From the cell containing the given text, extract its center point as [X, Y] coordinate. 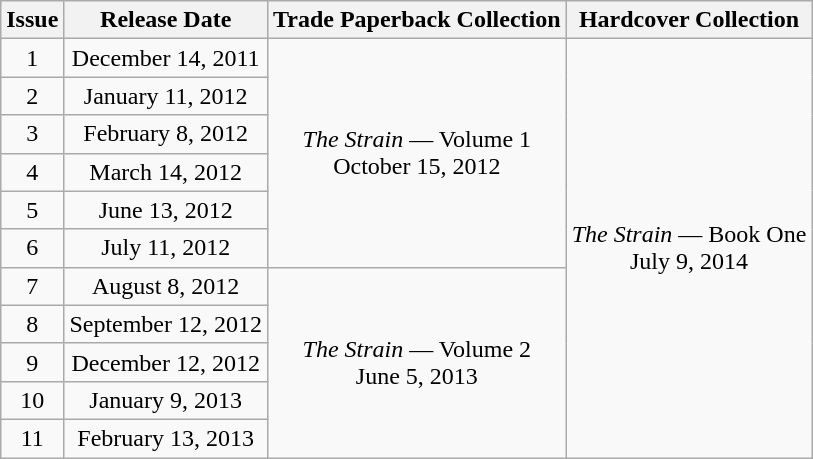
Hardcover Collection [689, 20]
September 12, 2012 [166, 324]
December 14, 2011 [166, 58]
August 8, 2012 [166, 286]
Release Date [166, 20]
5 [32, 210]
7 [32, 286]
January 11, 2012 [166, 96]
January 9, 2013 [166, 400]
Trade Paperback Collection [418, 20]
6 [32, 248]
10 [32, 400]
9 [32, 362]
3 [32, 134]
March 14, 2012 [166, 172]
2 [32, 96]
11 [32, 438]
8 [32, 324]
4 [32, 172]
Issue [32, 20]
The Strain — Book OneJuly 9, 2014 [689, 248]
February 13, 2013 [166, 438]
June 13, 2012 [166, 210]
February 8, 2012 [166, 134]
The Strain — Volume 2June 5, 2013 [418, 362]
July 11, 2012 [166, 248]
December 12, 2012 [166, 362]
The Strain — Volume 1October 15, 2012 [418, 153]
1 [32, 58]
